Return [x, y] of the center of cell containing provided text 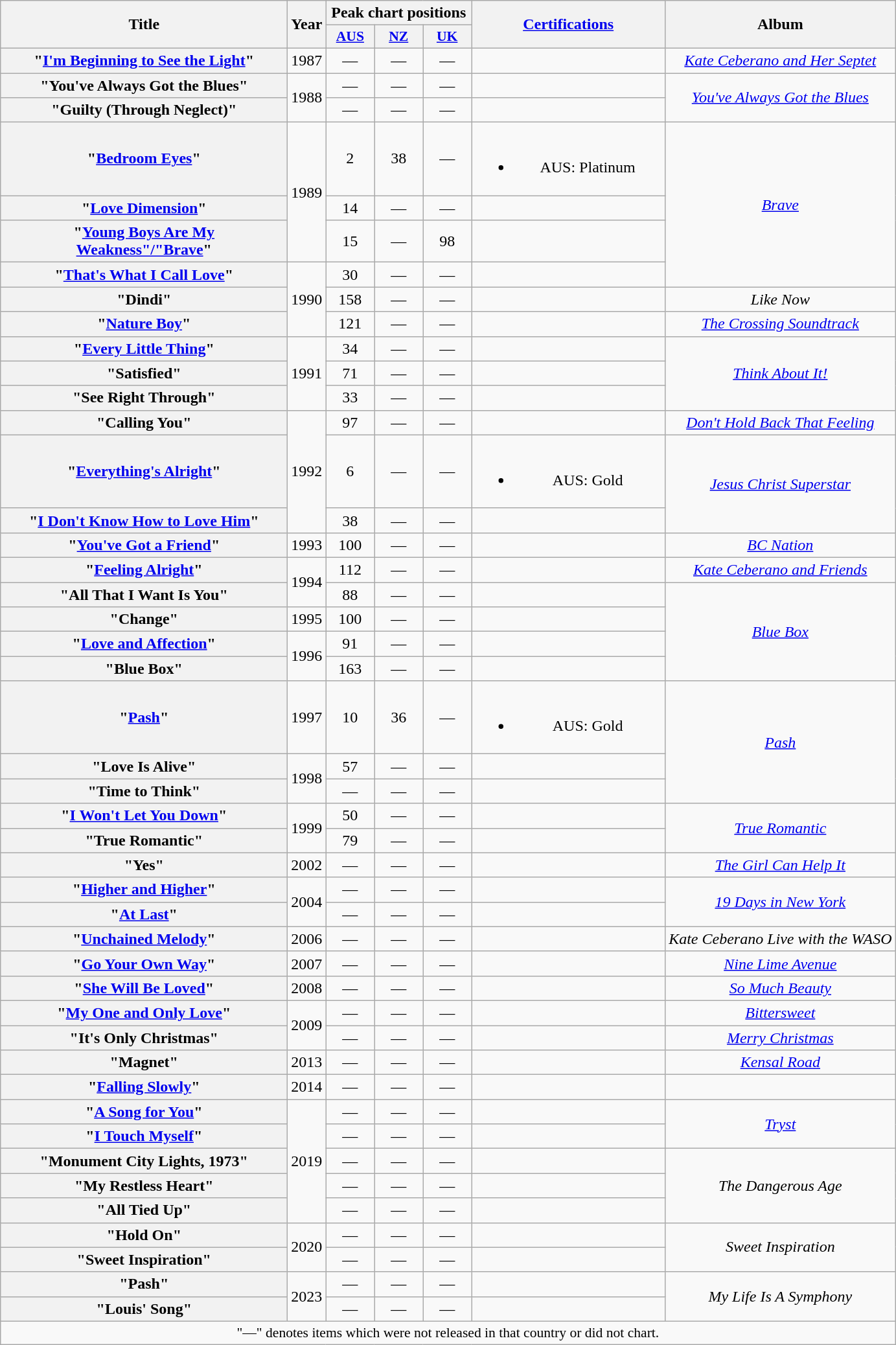
"Falling Slowly" [144, 1087]
91 [350, 644]
"Feeling Alright" [144, 569]
1987 [307, 60]
15 [350, 241]
"Every Little Thing" [144, 349]
2014 [307, 1087]
AUS: Platinum [569, 159]
1997 [307, 718]
57 [350, 766]
"My Restless Heart" [144, 1186]
"Bedroom Eyes" [144, 159]
"Young Boys Are My Weakness"/"Brave" [144, 241]
1991 [307, 373]
36 [399, 718]
"Go Your Own Way" [144, 963]
"Monument City Lights, 1973" [144, 1161]
Kate Ceberano and Friends [780, 569]
Pash [780, 742]
Kensal Road [780, 1063]
"Satisfied" [144, 373]
2013 [307, 1063]
"Love and Affection" [144, 644]
112 [350, 569]
88 [350, 594]
1990 [307, 299]
"Yes" [144, 865]
BC Nation [780, 545]
NZ [399, 37]
"Dindi" [144, 299]
Think About It! [780, 373]
158 [350, 299]
2008 [307, 988]
Blue Box [780, 631]
Album [780, 25]
"Love Dimension" [144, 208]
"Unchained Melody" [144, 939]
"I Won't Let You Down" [144, 816]
Like Now [780, 299]
"Hold On" [144, 1235]
1999 [307, 828]
2007 [307, 963]
"Change" [144, 619]
14 [350, 208]
30 [350, 275]
"Magnet" [144, 1063]
1988 [307, 97]
79 [350, 840]
AUS [350, 37]
1998 [307, 779]
163 [350, 669]
10 [350, 718]
"All Tied Up" [144, 1210]
33 [350, 398]
The Dangerous Age [780, 1186]
"Blue Box" [144, 669]
2006 [307, 939]
"Everything's Alright" [144, 472]
"I Touch Myself" [144, 1136]
Don't Hold Back That Feeling [780, 422]
6 [350, 472]
The Crossing Soundtrack [780, 324]
2 [350, 159]
"At Last" [144, 914]
Merry Christmas [780, 1037]
Peak chart positions [399, 13]
The Girl Can Help It [780, 865]
2023 [307, 1296]
50 [350, 816]
2020 [307, 1247]
"Higher and Higher" [144, 890]
2019 [307, 1161]
"I'm Beginning to See the Light" [144, 60]
Brave [780, 205]
1992 [307, 472]
Certifications [569, 25]
1993 [307, 545]
"A Song for You" [144, 1112]
Year [307, 25]
Nine Lime Avenue [780, 963]
97 [350, 422]
1995 [307, 619]
So Much Beauty [780, 988]
"Guilty (Through Neglect)" [144, 110]
"Love Is Alive" [144, 766]
19 Days in New York [780, 902]
71 [350, 373]
"Calling You" [144, 422]
Title [144, 25]
"My One and Only Love" [144, 1013]
"—" denotes items which were not released in that country or did not chart. [448, 1333]
"Louis' Song" [144, 1309]
2004 [307, 902]
2002 [307, 865]
"Sweet Inspiration" [144, 1259]
1996 [307, 656]
"She Will Be Loved" [144, 988]
"True Romantic" [144, 840]
121 [350, 324]
"You've Got a Friend" [144, 545]
"Nature Boy" [144, 324]
"That's What I Call Love" [144, 275]
Kate Ceberano and Her Septet [780, 60]
"It's Only Christmas" [144, 1037]
98 [447, 241]
Bittersweet [780, 1013]
UK [447, 37]
Tryst [780, 1124]
34 [350, 349]
"You've Always Got the Blues" [144, 85]
True Romantic [780, 828]
Sweet Inspiration [780, 1247]
1989 [307, 192]
Kate Ceberano Live with the WASO [780, 939]
You've Always Got the Blues [780, 97]
"Time to Think" [144, 791]
"I Don't Know How to Love Him" [144, 520]
Jesus Christ Superstar [780, 483]
"All That I Want Is You" [144, 594]
"See Right Through" [144, 398]
My Life Is A Symphony [780, 1296]
1994 [307, 582]
2009 [307, 1025]
